Extract the (X, Y) coordinate from the center of the cell holding the provided text.  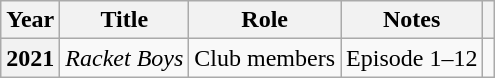
Racket Boys (124, 58)
Role (265, 20)
2021 (30, 58)
Episode 1–12 (412, 58)
Year (30, 20)
Title (124, 20)
Club members (265, 58)
Notes (412, 20)
